Find where the given text appears and provide that cell's center as [X, Y] coordinate. 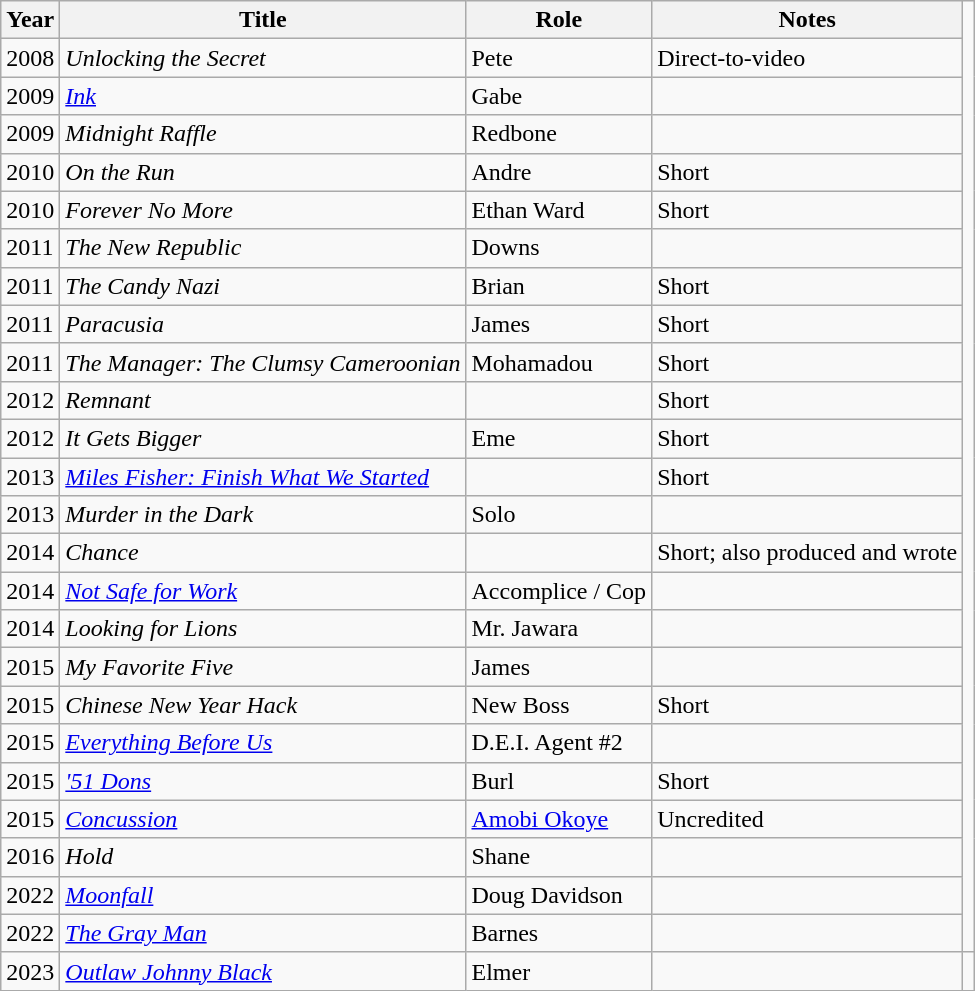
Ink [263, 96]
Chance [263, 553]
2023 [30, 971]
On the Run [263, 172]
Year [30, 20]
Midnight Raffle [263, 134]
Not Safe for Work [263, 591]
Outlaw Johnny Black [263, 971]
Gabe [559, 96]
Notes [808, 20]
Redbone [559, 134]
Downs [559, 248]
Ethan Ward [559, 210]
Everything Before Us [263, 743]
D.E.I. Agent #2 [559, 743]
Accomplice / Cop [559, 591]
Solo [559, 515]
Chinese New Year Hack [263, 705]
Hold [263, 857]
Concussion [263, 819]
My Favorite Five [263, 667]
Eme [559, 438]
Barnes [559, 933]
Andre [559, 172]
The Gray Man [263, 933]
'51 Dons [263, 781]
Burl [559, 781]
Title [263, 20]
New Boss [559, 705]
Forever No More [263, 210]
Moonfall [263, 895]
It Gets Bigger [263, 438]
Remnant [263, 400]
The Candy Nazi [263, 286]
2016 [30, 857]
Murder in the Dark [263, 515]
Paracusia [263, 324]
Amobi Okoye [559, 819]
Brian [559, 286]
Mr. Jawara [559, 629]
Direct-to-video [808, 58]
Pete [559, 58]
Shane [559, 857]
Unlocking the Secret [263, 58]
Short; also produced and wrote [808, 553]
Doug Davidson [559, 895]
Uncredited [808, 819]
Miles Fisher: Finish What We Started [263, 477]
Elmer [559, 971]
Mohamadou [559, 362]
Looking for Lions [263, 629]
The Manager: The Clumsy Cameroonian [263, 362]
Role [559, 20]
2008 [30, 58]
The New Republic [263, 248]
